Identify which cell holds the provided text, then report its (x, y) central coordinate. 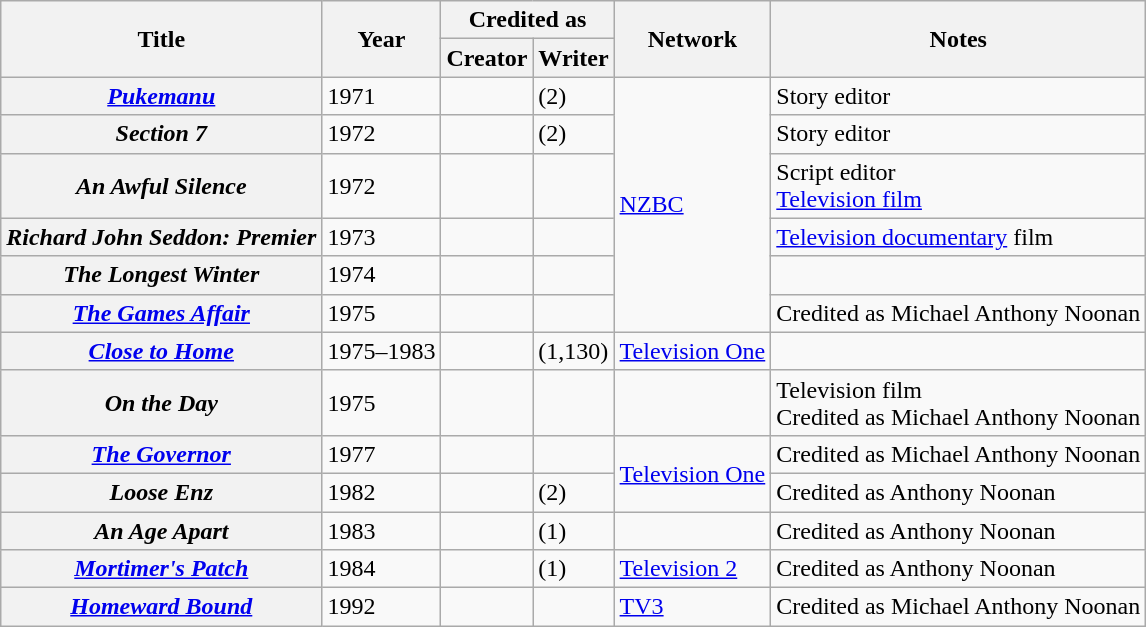
1977 (382, 454)
Television filmCredited as Michael Anthony Noonan (958, 402)
An Age Apart (162, 531)
1992 (382, 607)
Mortimer's Patch (162, 569)
1973 (382, 237)
1982 (382, 492)
Television 2 (692, 569)
Writer (574, 58)
Television documentary film (958, 237)
NZBC (692, 204)
Richard John Seddon: Premier (162, 237)
Script editorTelevision film (958, 186)
An Awful Silence (162, 186)
Network (692, 39)
1971 (382, 96)
1974 (382, 275)
On the Day (162, 402)
The Governor (162, 454)
1975–1983 (382, 351)
Homeward Bound (162, 607)
Close to Home (162, 351)
Creator (487, 58)
Loose Enz (162, 492)
The Longest Winter (162, 275)
Pukemanu (162, 96)
Section 7 (162, 134)
Notes (958, 39)
Year (382, 39)
1984 (382, 569)
TV3 (692, 607)
Title (162, 39)
The Games Affair (162, 313)
1983 (382, 531)
Credited as (528, 20)
(1,130) (574, 351)
